Extract the (X, Y) coordinate from the center of the cell holding the provided text.  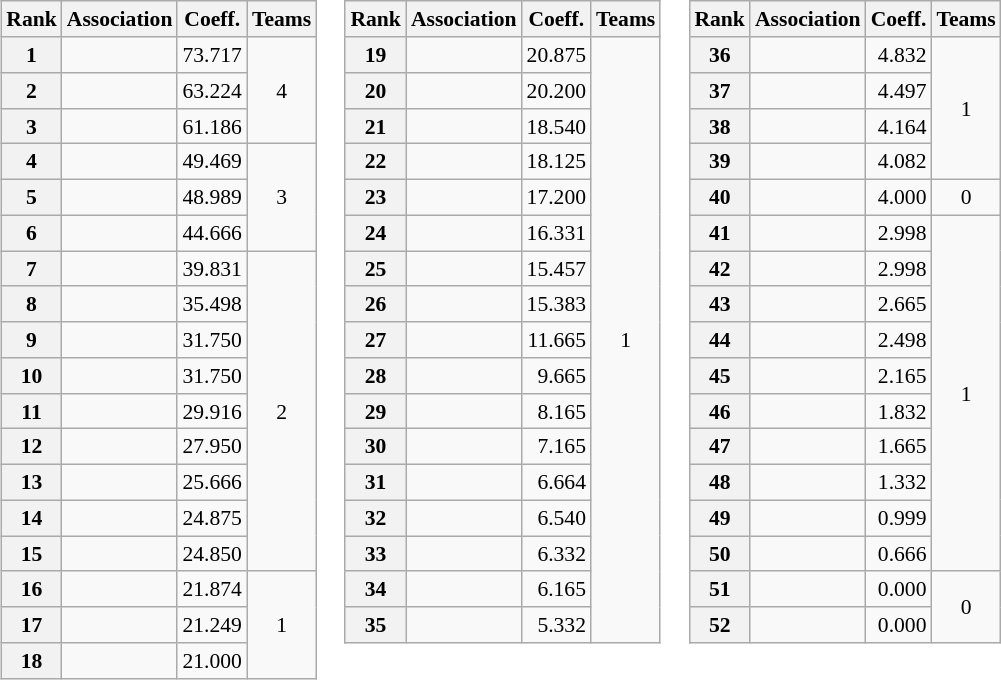
20.875 (556, 55)
6.165 (556, 589)
35.498 (212, 304)
1.665 (899, 447)
15.457 (556, 269)
49 (720, 518)
48.989 (212, 197)
32 (376, 518)
4.497 (899, 91)
50 (720, 554)
46 (720, 411)
25.666 (212, 482)
16 (32, 589)
1.332 (899, 482)
30 (376, 447)
27.950 (212, 447)
6 (32, 233)
5.332 (556, 625)
29.916 (212, 411)
15.383 (556, 304)
24 (376, 233)
24.850 (212, 554)
52 (720, 625)
31 (376, 482)
35 (376, 625)
0.666 (899, 554)
8.165 (556, 411)
9 (32, 340)
20 (376, 91)
34 (376, 589)
49.469 (212, 162)
18 (32, 661)
47 (720, 447)
7 (32, 269)
1.832 (899, 411)
12 (32, 447)
18.125 (556, 162)
7.165 (556, 447)
0.999 (899, 518)
6.332 (556, 554)
21.249 (212, 625)
22 (376, 162)
16.331 (556, 233)
11.665 (556, 340)
27 (376, 340)
44.666 (212, 233)
4.082 (899, 162)
63.224 (212, 91)
51 (720, 589)
44 (720, 340)
6.664 (556, 482)
39.831 (212, 269)
29 (376, 411)
14 (32, 518)
17.200 (556, 197)
40 (720, 197)
18.540 (556, 126)
43 (720, 304)
48 (720, 482)
4.000 (899, 197)
2.498 (899, 340)
17 (32, 625)
15 (32, 554)
10 (32, 376)
5 (32, 197)
28 (376, 376)
39 (720, 162)
24.875 (212, 518)
73.717 (212, 55)
8 (32, 304)
11 (32, 411)
38 (720, 126)
45 (720, 376)
6.540 (556, 518)
21.000 (212, 661)
19 (376, 55)
37 (720, 91)
26 (376, 304)
25 (376, 269)
4.164 (899, 126)
21.874 (212, 589)
36 (720, 55)
13 (32, 482)
2.665 (899, 304)
4.832 (899, 55)
41 (720, 233)
20.200 (556, 91)
61.186 (212, 126)
21 (376, 126)
9.665 (556, 376)
33 (376, 554)
42 (720, 269)
23 (376, 197)
2.165 (899, 376)
